Scan for the cell matching the given text and deliver its [X, Y] coordinate at center. 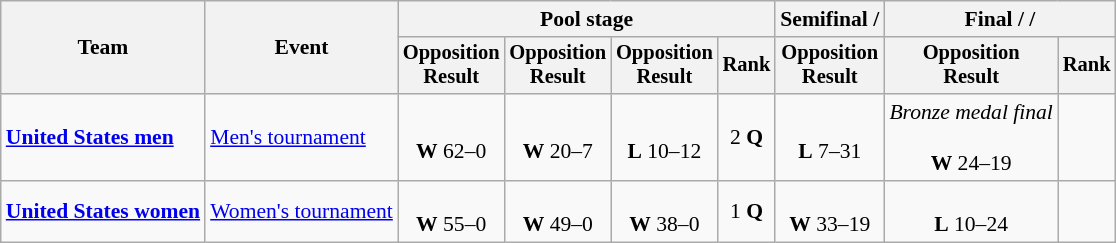
Bronze medal finalW 24–19 [971, 138]
W 49–0 [558, 212]
L 7–31 [830, 138]
United States women [103, 212]
Men's tournament [302, 138]
United States men [103, 138]
W 38–0 [664, 212]
Women's tournament [302, 212]
W 55–0 [452, 212]
W 20–7 [558, 138]
Semifinal / [830, 19]
W 33–19 [830, 212]
Final / / [1000, 19]
L 10–24 [971, 212]
Team [103, 48]
W 62–0 [452, 138]
Pool stage [586, 19]
2 Q [747, 138]
L 10–12 [664, 138]
1 Q [747, 212]
Event [302, 48]
